Detect which cell encompasses the target text, then output its (x, y) center coordinate. 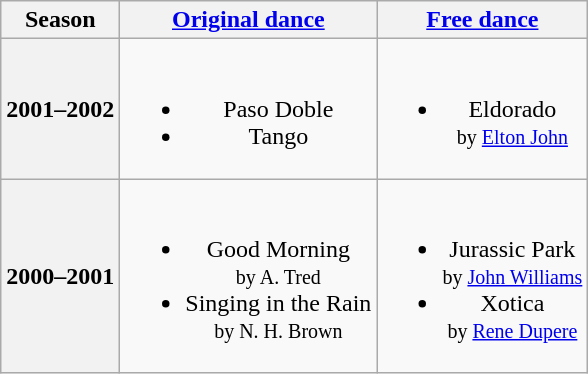
Eldorado by Elton John (482, 109)
Jurassic Park by John Williams Xotica by Rene Dupere (482, 276)
Free dance (482, 20)
2000–2001 (60, 276)
Original dance (248, 20)
Paso DobleTango (248, 109)
2001–2002 (60, 109)
Good Morning by A. Tred Singing in the Rain by N. H. Brown (248, 276)
Season (60, 20)
